Scan for the cell matching the given text and deliver its [x, y] coordinate at center. 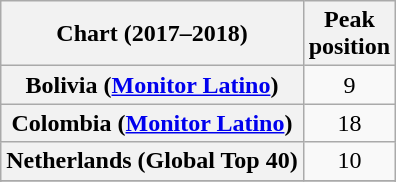
Chart (2017–2018) [152, 34]
10 [349, 161]
Bolivia (Monitor Latino) [152, 85]
Peakposition [349, 34]
Netherlands (Global Top 40) [152, 161]
Colombia (Monitor Latino) [152, 123]
9 [349, 85]
18 [349, 123]
